Locate the cell with the specified text and output its [X, Y] center coordinate. 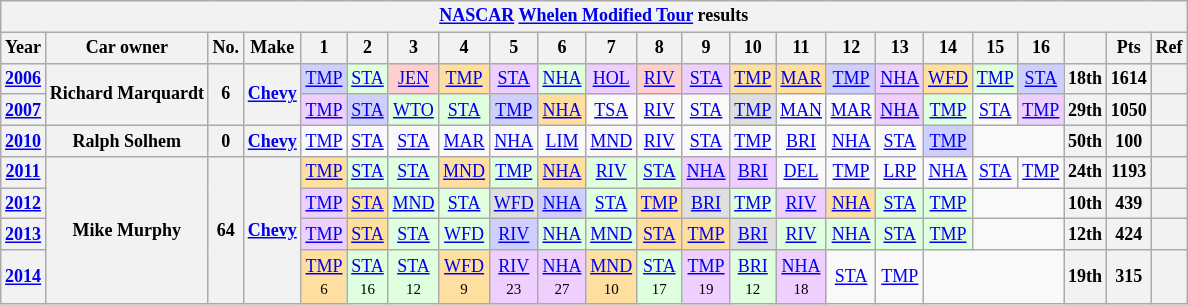
WFD9 [464, 277]
10th [1086, 204]
LRP [900, 172]
STA17 [660, 277]
STA16 [368, 277]
19th [1086, 277]
0 [226, 140]
315 [1128, 277]
100 [1128, 140]
DEL [802, 172]
439 [1128, 204]
Ralph Solhem [126, 140]
12th [1086, 234]
1193 [1128, 172]
24th [1086, 172]
No. [226, 48]
MAN [802, 110]
9 [706, 48]
1050 [1128, 110]
JEN [414, 78]
11 [802, 48]
14 [948, 48]
Richard Marquardt [126, 94]
NHA18 [802, 277]
2006 [24, 78]
HOL [612, 78]
Year [24, 48]
2007 [24, 110]
64 [226, 230]
2013 [24, 234]
MND10 [612, 277]
5 [514, 48]
50th [1086, 140]
Make [272, 48]
1614 [1128, 78]
Pts [1128, 48]
18th [1086, 78]
LIM [562, 140]
2 [368, 48]
2012 [24, 204]
TMP19 [706, 277]
15 [995, 48]
NHA27 [562, 277]
2010 [24, 140]
13 [900, 48]
3 [414, 48]
7 [612, 48]
NASCAR Whelen Modified Tour results [594, 16]
Car owner [126, 48]
10 [753, 48]
RIV23 [514, 277]
1 [324, 48]
4 [464, 48]
Mike Murphy [126, 230]
STA12 [414, 277]
424 [1128, 234]
29th [1086, 110]
BRI12 [753, 277]
TMP6 [324, 277]
Ref [1169, 48]
16 [1041, 48]
12 [851, 48]
2014 [24, 277]
2011 [24, 172]
TSA [612, 110]
8 [660, 48]
WTO [414, 110]
